Find where the given text appears and provide that cell's center as [x, y] coordinate. 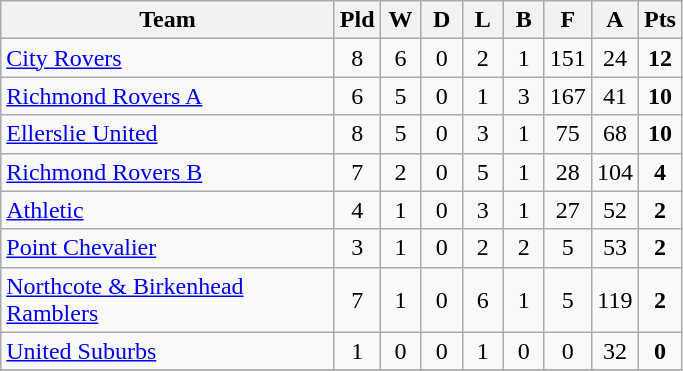
Northcote & Birkenhead Ramblers [168, 300]
167 [568, 96]
119 [614, 300]
Point Chevalier [168, 248]
F [568, 20]
27 [568, 210]
151 [568, 58]
W [400, 20]
68 [614, 134]
L [482, 20]
A [614, 20]
Richmond Rovers B [168, 172]
53 [614, 248]
52 [614, 210]
Athletic [168, 210]
D [442, 20]
B [524, 20]
Team [168, 20]
28 [568, 172]
United Suburbs [168, 351]
Richmond Rovers A [168, 96]
City Rovers [168, 58]
Pld [357, 20]
Pts [660, 20]
75 [568, 134]
Ellerslie United [168, 134]
104 [614, 172]
32 [614, 351]
24 [614, 58]
12 [660, 58]
41 [614, 96]
